Determine the (X, Y) coordinate at the center of the cell enclosing the given text.  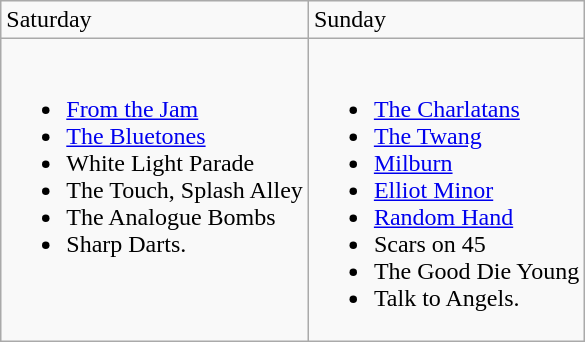
Saturday (155, 20)
Sunday (446, 20)
From the JamThe BluetonesWhite Light ParadeThe Touch, Splash AlleyThe Analogue BombsSharp Darts. (155, 190)
The CharlatansThe TwangMilburnElliot MinorRandom HandScars on 45The Good Die YoungTalk to Angels. (446, 190)
